Provide the (x, y) coordinate of the cell's center where the given text is located.  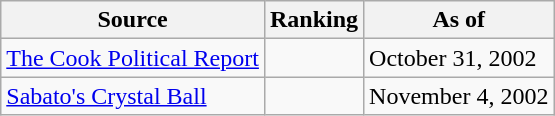
October 31, 2002 (459, 58)
November 4, 2002 (459, 96)
As of (459, 20)
Ranking (314, 20)
Sabato's Crystal Ball (133, 96)
Source (133, 20)
The Cook Political Report (133, 58)
